Provide the (x, y) coordinate of the cell's center where the given text is located.  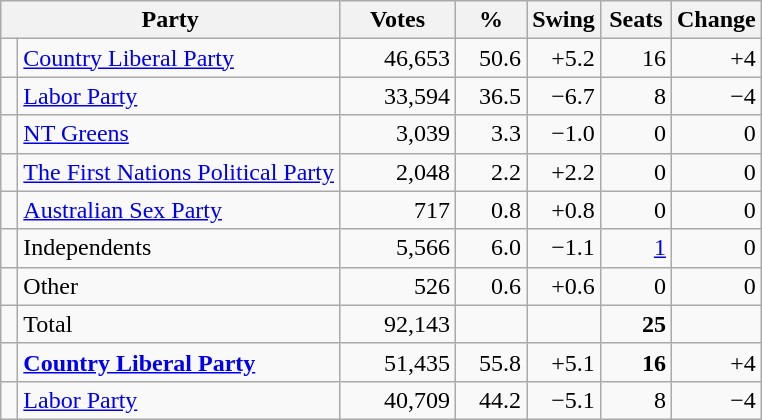
36.5 (492, 96)
717 (398, 210)
+5.2 (564, 58)
Votes (398, 20)
2.2 (492, 172)
5,566 (398, 248)
50.6 (492, 58)
51,435 (398, 362)
−5.1 (564, 400)
+2.2 (564, 172)
40,709 (398, 400)
6.0 (492, 248)
Independents (179, 248)
+5.1 (564, 362)
Australian Sex Party (179, 210)
−6.7 (564, 96)
33,594 (398, 96)
55.8 (492, 362)
Seats (636, 20)
Party (170, 20)
+0.6 (564, 286)
+0.8 (564, 210)
92,143 (398, 324)
% (492, 20)
Total (179, 324)
526 (398, 286)
NT Greens (179, 134)
0.8 (492, 210)
46,653 (398, 58)
The First Nations Political Party (179, 172)
3.3 (492, 134)
1 (636, 248)
−1.1 (564, 248)
3,039 (398, 134)
Other (179, 286)
44.2 (492, 400)
2,048 (398, 172)
Swing (564, 20)
−1.0 (564, 134)
25 (636, 324)
Change (716, 20)
0.6 (492, 286)
